Return the (x, y) coordinate for the center point of the cell that contains the specified text.  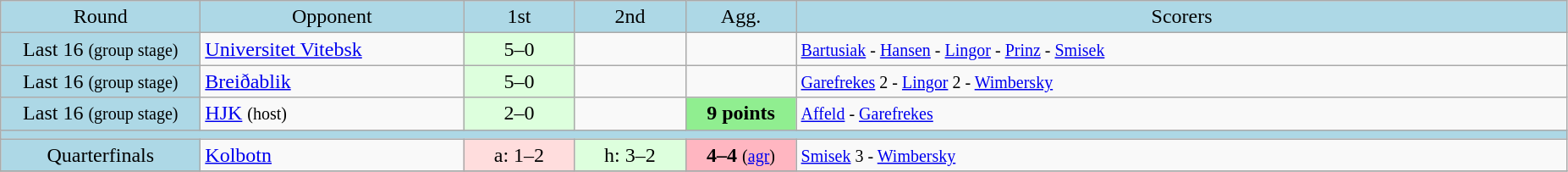
Bartusiak - Hansen - Lingor - Prinz - Smisek (1181, 49)
Quarterfinals (101, 155)
2–0 (520, 114)
2nd (630, 17)
1st (520, 17)
Affeld - Garefrekes (1181, 114)
Round (101, 17)
Opponent (332, 17)
Breiðablik (332, 81)
a: 1–2 (520, 155)
Garefrekes 2 - Lingor 2 - Wimbersky (1181, 81)
Kolbotn (332, 155)
Universitet Vitebsk (332, 49)
Agg. (741, 17)
Scorers (1181, 17)
4–4 (agr) (741, 155)
9 points (741, 114)
Smisek 3 - Wimbersky (1181, 155)
h: 3–2 (630, 155)
HJK (host) (332, 114)
